Return [X, Y] of the center of cell containing provided text 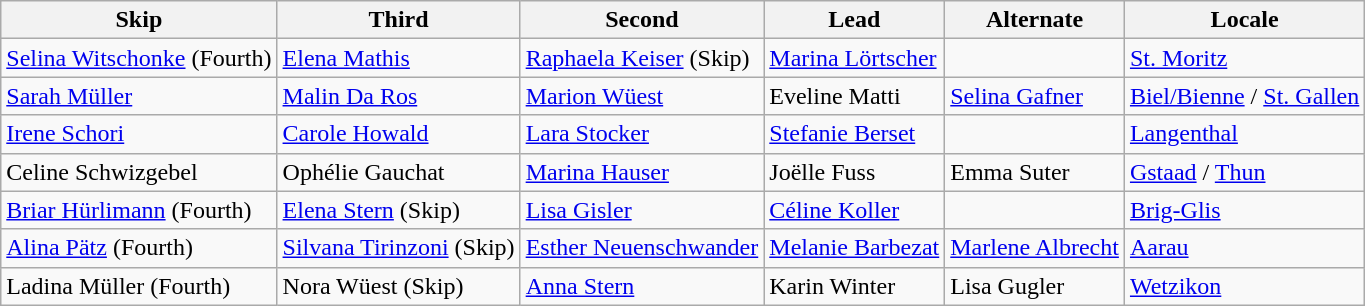
Skip [139, 20]
Lead [854, 20]
Joëlle Fuss [854, 172]
Irene Schori [139, 134]
Anna Stern [642, 286]
Aarau [1244, 248]
Malin Da Ros [398, 96]
Marion Wüest [642, 96]
Biel/Bienne / St. Gallen [1244, 96]
St. Moritz [1244, 58]
Elena Stern (Skip) [398, 210]
Emma Suter [1035, 172]
Briar Hürlimann (Fourth) [139, 210]
Raphaela Keiser (Skip) [642, 58]
Marlene Albrecht [1035, 248]
Brig-Glis [1244, 210]
Wetzikon [1244, 286]
Ophélie Gauchat [398, 172]
Locale [1244, 20]
Silvana Tirinzoni (Skip) [398, 248]
Elena Mathis [398, 58]
Carole Howald [398, 134]
Karin Winter [854, 286]
Nora Wüest (Skip) [398, 286]
Langenthal [1244, 134]
Third [398, 20]
Eveline Matti [854, 96]
Sarah Müller [139, 96]
Selina Gafner [1035, 96]
Marina Lörtscher [854, 58]
Celine Schwizgebel [139, 172]
Lara Stocker [642, 134]
Stefanie Berset [854, 134]
Alternate [1035, 20]
Alina Pätz (Fourth) [139, 248]
Lisa Gisler [642, 210]
Esther Neuenschwander [642, 248]
Second [642, 20]
Lisa Gugler [1035, 286]
Ladina Müller (Fourth) [139, 286]
Marina Hauser [642, 172]
Melanie Barbezat [854, 248]
Gstaad / Thun [1244, 172]
Céline Koller [854, 210]
Selina Witschonke (Fourth) [139, 58]
